From the cell containing the given text, extract its center point as [X, Y] coordinate. 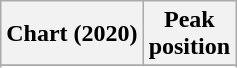
Chart (2020) [72, 34]
Peakposition [189, 34]
